Find where the given text appears and provide that cell's center as (X, Y) coordinate. 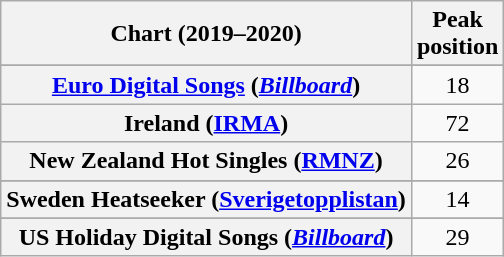
14 (457, 199)
Euro Digital Songs (Billboard) (206, 85)
Peakposition (457, 34)
29 (457, 237)
Sweden Heatseeker (Sverigetopplistan) (206, 199)
72 (457, 123)
18 (457, 85)
26 (457, 161)
Chart (2019–2020) (206, 34)
Ireland (IRMA) (206, 123)
US Holiday Digital Songs (Billboard) (206, 237)
New Zealand Hot Singles (RMNZ) (206, 161)
